Search for the cell housing the specified text and yield its [X, Y] center coordinate. 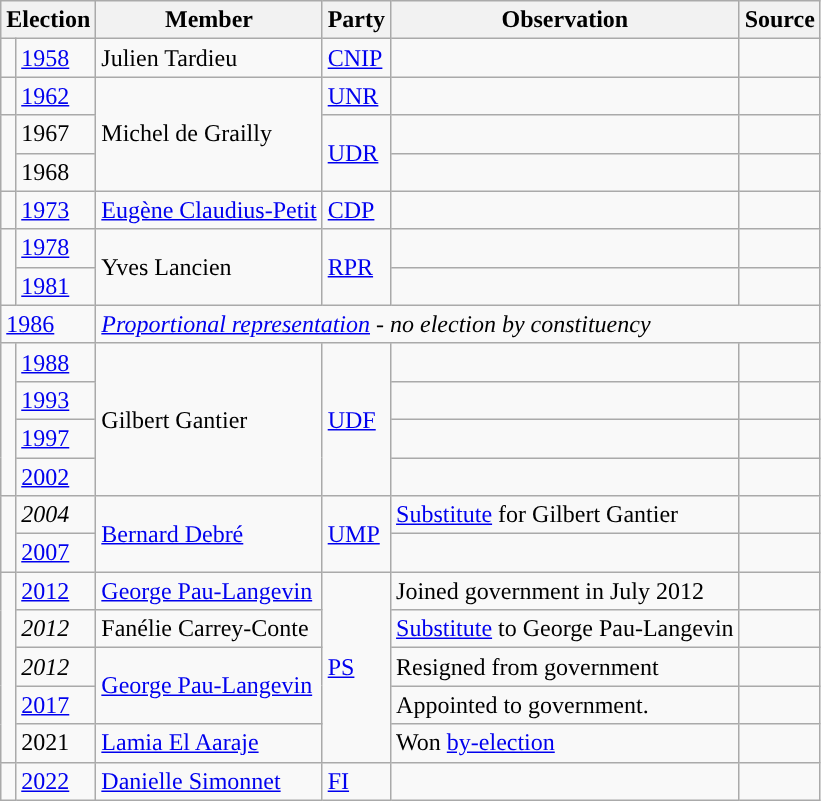
Substitute to George Pau-Langevin [566, 629]
CDP [356, 210]
Source [780, 20]
Danielle Simonnet [209, 781]
1962 [56, 96]
Joined government in July 2012 [566, 591]
2002 [56, 477]
1981 [56, 286]
1988 [56, 362]
Bernard Debré [209, 534]
UMP [356, 534]
2021 [56, 743]
1978 [56, 248]
2007 [56, 553]
1986 [48, 324]
Won by-election [566, 743]
Michel de Grailly [209, 134]
2004 [56, 515]
Yves Lancien [209, 267]
Gilbert Gantier [209, 419]
Party [356, 20]
PS [356, 667]
Substitute for Gilbert Gantier [566, 515]
1967 [56, 134]
1958 [56, 58]
Julien Tardieu [209, 58]
Election [48, 20]
1973 [56, 210]
UDF [356, 419]
1997 [56, 438]
UNR [356, 96]
Observation [566, 20]
FI [356, 781]
Fanélie Carrey-Conte [209, 629]
Proportional representation - no election by constituency [458, 324]
2017 [56, 705]
RPR [356, 267]
1993 [56, 400]
Eugène Claudius-Petit [209, 210]
Appointed to government. [566, 705]
Lamia El Aaraje [209, 743]
2022 [56, 781]
Member [209, 20]
UDR [356, 153]
1968 [56, 172]
Resigned from government [566, 667]
CNIP [356, 58]
